Output the [x, y] coordinate of the center of the cell containing the given text.  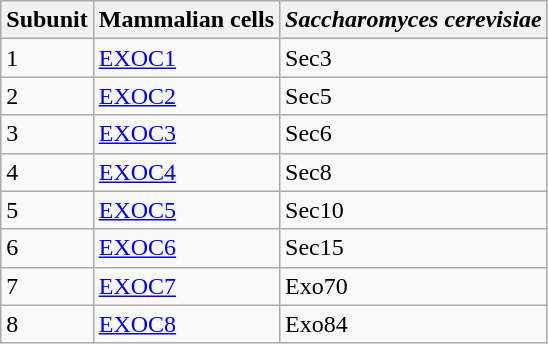
Sec10 [414, 210]
Sec15 [414, 248]
EXOC1 [186, 58]
6 [47, 248]
EXOC7 [186, 286]
EXOC3 [186, 134]
EXOC5 [186, 210]
Saccharomyces cerevisiae [414, 20]
Exo70 [414, 286]
EXOC2 [186, 96]
Sec6 [414, 134]
2 [47, 96]
Sec3 [414, 58]
Exo84 [414, 324]
Sec5 [414, 96]
8 [47, 324]
Mammalian cells [186, 20]
7 [47, 286]
Subunit [47, 20]
4 [47, 172]
EXOC4 [186, 172]
EXOC8 [186, 324]
Sec8 [414, 172]
1 [47, 58]
5 [47, 210]
3 [47, 134]
EXOC6 [186, 248]
